Search for the cell housing the specified text and yield its [x, y] center coordinate. 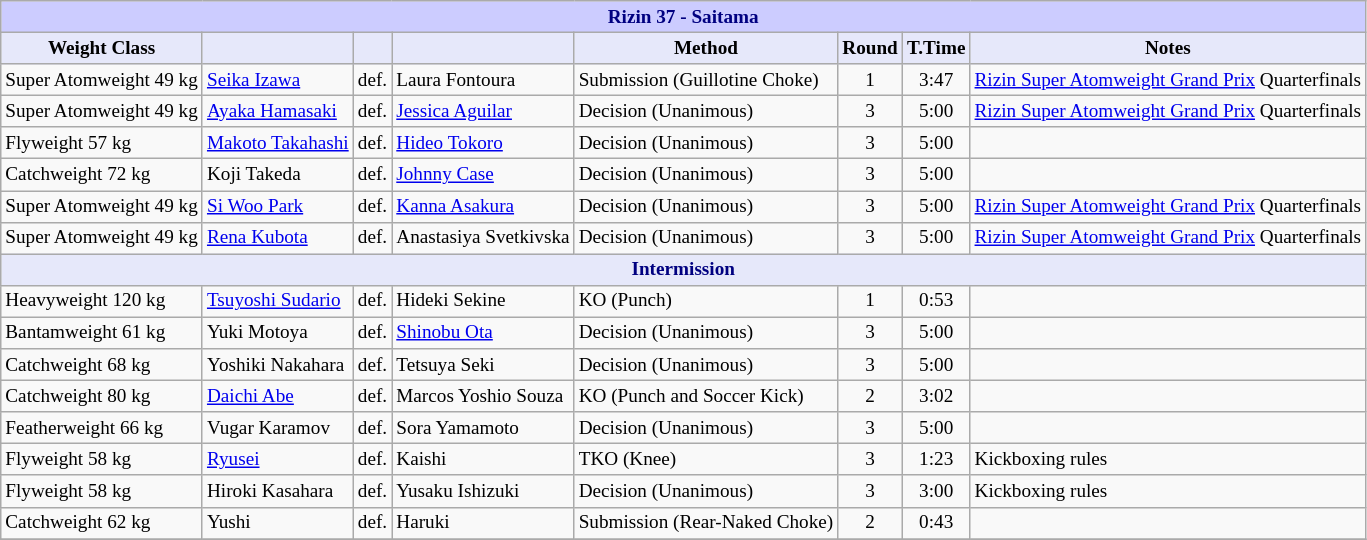
Yushi [278, 523]
Hideki Sekine [483, 301]
Bantamweight 61 kg [102, 333]
1:23 [936, 460]
Yuki Motoya [278, 333]
Submission (Guillotine Choke) [706, 80]
Featherweight 66 kg [102, 428]
Yusaku Ishizuki [483, 491]
Marcos Yoshio Souza [483, 396]
Si Woo Park [278, 206]
Rena Kubota [278, 238]
Vugar Karamov [278, 428]
Tsuyoshi Sudario [278, 301]
Notes [1168, 48]
Ryusei [278, 460]
Catchweight 68 kg [102, 365]
Kanna Asakura [483, 206]
Jessica Aguilar [483, 111]
Tetsuya Seki [483, 365]
Hiroki Kasahara [278, 491]
Anastasiya Svetkivska [483, 238]
Method [706, 48]
Intermission [684, 270]
Shinobu Ota [483, 333]
Haruki [483, 523]
0:53 [936, 301]
Submission (Rear-Naked Choke) [706, 523]
Heavyweight 120 kg [102, 301]
Catchweight 80 kg [102, 396]
Rizin 37 - Saitama [684, 17]
3:02 [936, 396]
Catchweight 72 kg [102, 175]
Makoto Takahashi [278, 143]
3:47 [936, 80]
T.Time [936, 48]
KO (Punch and Soccer Kick) [706, 396]
Kaishi [483, 460]
Koji Takeda [278, 175]
Weight Class [102, 48]
Daichi Abe [278, 396]
Seika Izawa [278, 80]
Hideo Tokoro [483, 143]
Yoshiki Nakahara [278, 365]
TKO (Knee) [706, 460]
0:43 [936, 523]
Johnny Case [483, 175]
Sora Yamamoto [483, 428]
Ayaka Hamasaki [278, 111]
KO (Punch) [706, 301]
3:00 [936, 491]
Catchweight 62 kg [102, 523]
Laura Fontoura [483, 80]
Round [870, 48]
Flyweight 57 kg [102, 143]
